From the cell containing the given text, extract its center point as (X, Y) coordinate. 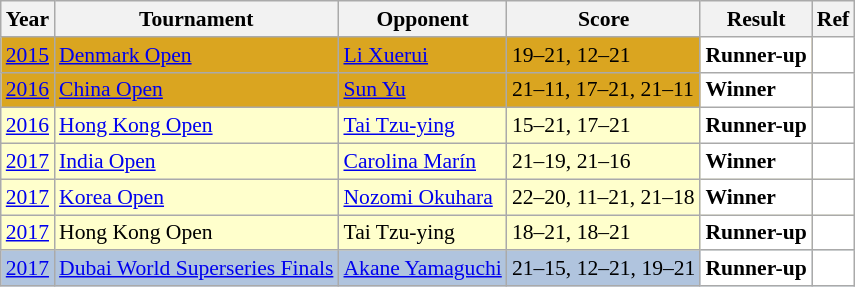
Carolina Marín (422, 162)
15–21, 17–21 (604, 126)
Sun Yu (422, 90)
21–15, 12–21, 19–21 (604, 269)
India Open (196, 162)
21–11, 17–21, 21–11 (604, 90)
Denmark Open (196, 55)
Akane Yamaguchi (422, 269)
Year (28, 19)
22–20, 11–21, 21–18 (604, 197)
2015 (28, 55)
Li Xuerui (422, 55)
Score (604, 19)
21–19, 21–16 (604, 162)
Result (756, 19)
Tournament (196, 19)
19–21, 12–21 (604, 55)
18–21, 18–21 (604, 233)
Dubai World Superseries Finals (196, 269)
Opponent (422, 19)
Nozomi Okuhara (422, 197)
China Open (196, 90)
Ref (833, 19)
Korea Open (196, 197)
